Output the (X, Y) coordinate of the center of the cell containing the given text.  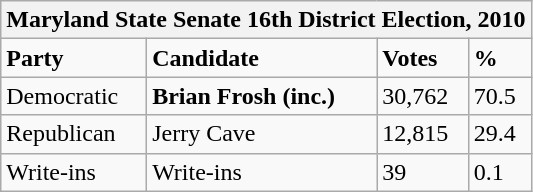
Candidate (262, 58)
Jerry Cave (262, 134)
Democratic (74, 96)
29.4 (500, 134)
12,815 (422, 134)
70.5 (500, 96)
Votes (422, 58)
Party (74, 58)
30,762 (422, 96)
Brian Frosh (inc.) (262, 96)
% (500, 58)
0.1 (500, 172)
Maryland State Senate 16th District Election, 2010 (266, 20)
39 (422, 172)
Republican (74, 134)
